Determine the (x, y) coordinate at the center of the cell enclosing the given text.  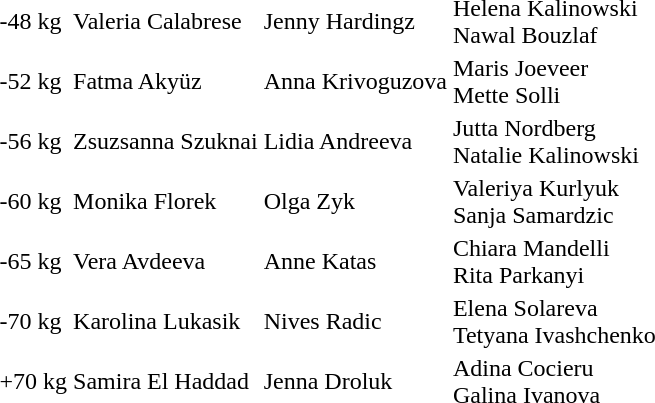
Nives Radic (355, 322)
Olga Zyk (355, 202)
Zsuzsanna Szuknai (166, 142)
Anna Krivoguzova (355, 82)
Vera Avdeeva (166, 262)
Karolina Lukasik (166, 322)
Anne Katas (355, 262)
Lidia Andreeva (355, 142)
Monika Florek (166, 202)
Fatma Akyüz (166, 82)
